Identify which cell holds the provided text, then report its (x, y) central coordinate. 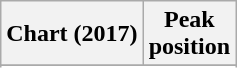
Chart (2017) (72, 34)
Peak position (189, 34)
